Detect which cell encompasses the target text, then output its (x, y) center coordinate. 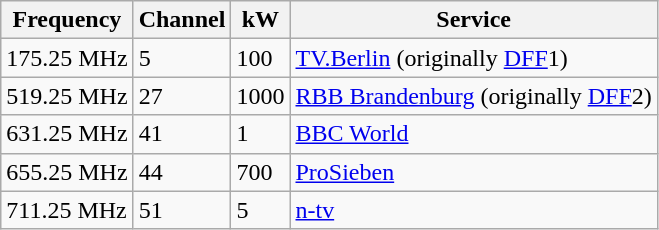
41 (182, 134)
n-tv (474, 210)
BBC World (474, 134)
RBB Brandenburg (originally DFF2) (474, 96)
44 (182, 172)
655.25 MHz (67, 172)
711.25 MHz (67, 210)
Service (474, 20)
51 (182, 210)
519.25 MHz (67, 96)
Frequency (67, 20)
27 (182, 96)
TV.Berlin (originally DFF1) (474, 58)
Channel (182, 20)
100 (260, 58)
ProSieben (474, 172)
700 (260, 172)
kW (260, 20)
175.25 MHz (67, 58)
631.25 MHz (67, 134)
1 (260, 134)
1000 (260, 96)
